Provide the (x, y) coordinate of the cell's center where the given text is located.  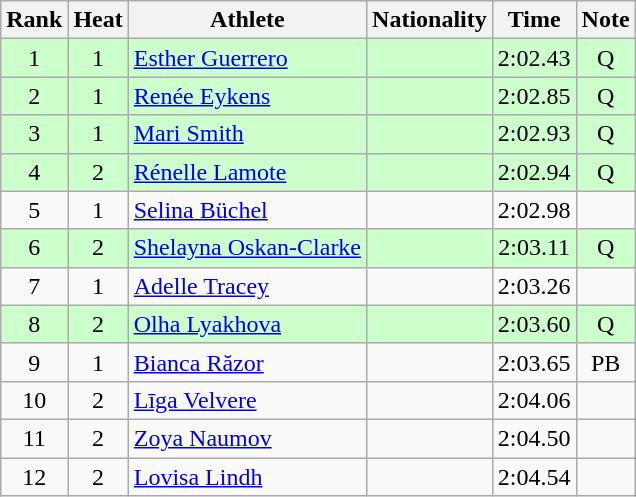
2:03.11 (534, 248)
2:02.93 (534, 134)
Lovisa Lindh (247, 477)
12 (34, 477)
4 (34, 172)
Note (606, 20)
2:02.94 (534, 172)
Mari Smith (247, 134)
2:03.65 (534, 362)
Olha Lyakhova (247, 324)
2:04.54 (534, 477)
Adelle Tracey (247, 286)
Bianca Răzor (247, 362)
5 (34, 210)
2:02.98 (534, 210)
2:04.06 (534, 400)
Athlete (247, 20)
Heat (98, 20)
Rénelle Lamote (247, 172)
Selina Büchel (247, 210)
PB (606, 362)
Time (534, 20)
2:04.50 (534, 438)
6 (34, 248)
9 (34, 362)
Zoya Naumov (247, 438)
2:03.26 (534, 286)
7 (34, 286)
Nationality (430, 20)
10 (34, 400)
3 (34, 134)
Līga Velvere (247, 400)
Renée Eykens (247, 96)
2:02.85 (534, 96)
Esther Guerrero (247, 58)
Rank (34, 20)
8 (34, 324)
Shelayna Oskan-Clarke (247, 248)
2:02.43 (534, 58)
11 (34, 438)
2:03.60 (534, 324)
